Pinpoint the cell where the given text exists, returning its [x, y] midpoint coordinate. 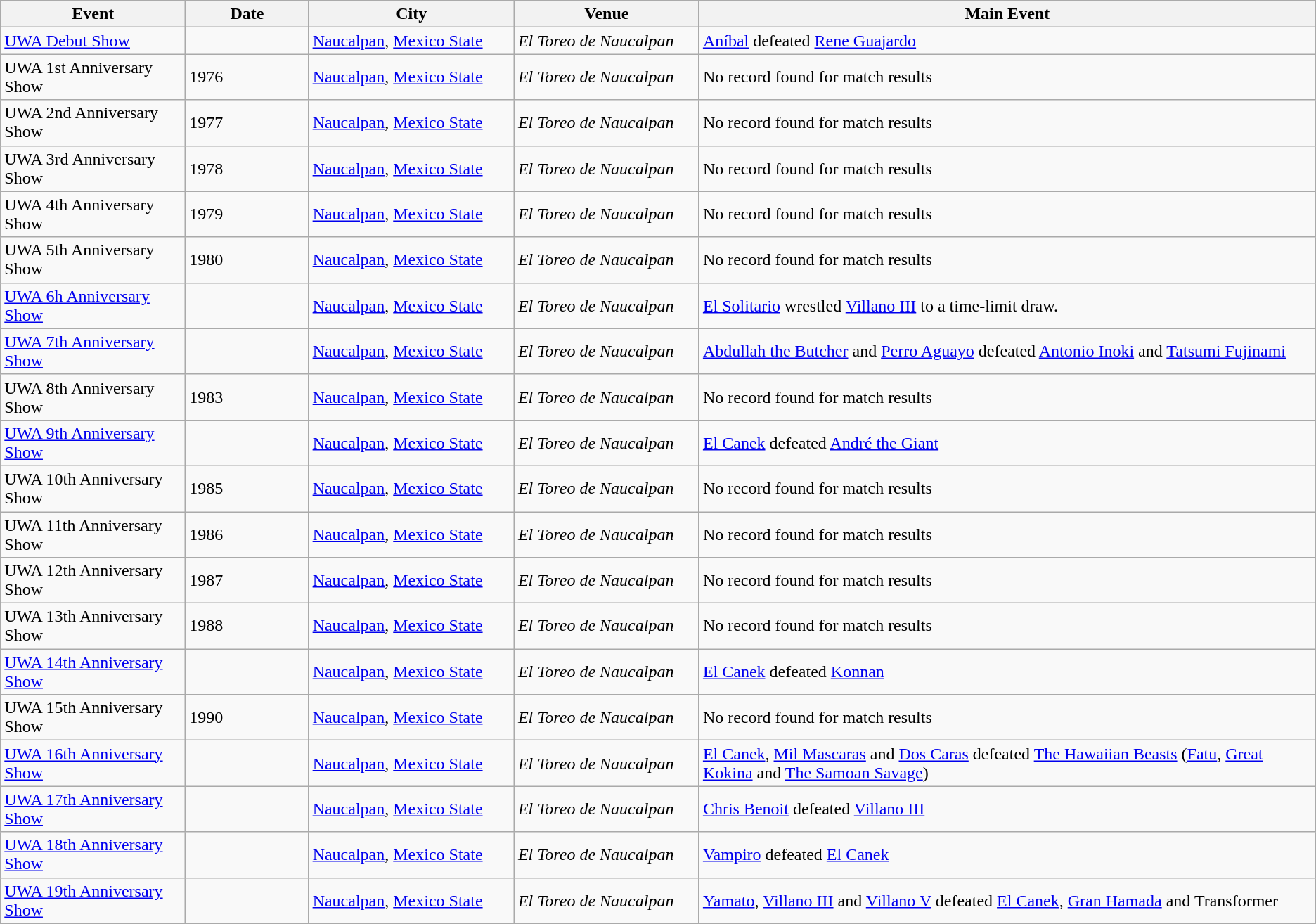
Vampiro defeated El Canek [1007, 855]
UWA 11th Anniversary Show [93, 534]
Aníbal defeated Rene Guajardo [1007, 41]
1983 [247, 397]
1990 [247, 717]
UWA 2nd Anniversary Show [93, 122]
Venue [606, 14]
UWA 10th Anniversary Show [93, 488]
UWA 16th Anniversary Show [93, 764]
1986 [247, 534]
UWA 13th Anniversary Show [93, 626]
1979 [247, 214]
1980 [247, 260]
1985 [247, 488]
El Solitario wrestled Villano III to a time-limit draw. [1007, 305]
UWA 14th Anniversary Show [93, 672]
UWA 17th Anniversary Show [93, 809]
UWA 4th Anniversary Show [93, 214]
City [411, 14]
UWA 12th Anniversary Show [93, 581]
UWA 5th Anniversary Show [93, 260]
El Canek, Mil Mascaras and Dos Caras defeated The Hawaiian Beasts (Fatu, Great Kokina and The Samoan Savage) [1007, 764]
Abdullah the Butcher and Perro Aguayo defeated Antonio Inoki and Tatsumi Fujinami [1007, 352]
Date [247, 14]
El Canek defeated Konnan [1007, 672]
El Canek defeated André the Giant [1007, 443]
1987 [247, 581]
UWA 15th Anniversary Show [93, 717]
1977 [247, 122]
Event [93, 14]
UWA 1st Anniversary Show [93, 77]
1988 [247, 626]
1976 [247, 77]
UWA 9th Anniversary Show [93, 443]
UWA 7th Anniversary Show [93, 352]
Chris Benoit defeated Villano III [1007, 809]
UWA 18th Anniversary Show [93, 855]
UWA 3rd Anniversary Show [93, 169]
Yamato, Villano III and Villano V defeated El Canek, Gran Hamada and Transformer [1007, 900]
Main Event [1007, 14]
UWA 19th Anniversary Show [93, 900]
UWA 6h Anniversary Show [93, 305]
UWA Debut Show [93, 41]
UWA 8th Anniversary Show [93, 397]
1978 [247, 169]
